Output the [X, Y] coordinate of the center of the cell containing the given text.  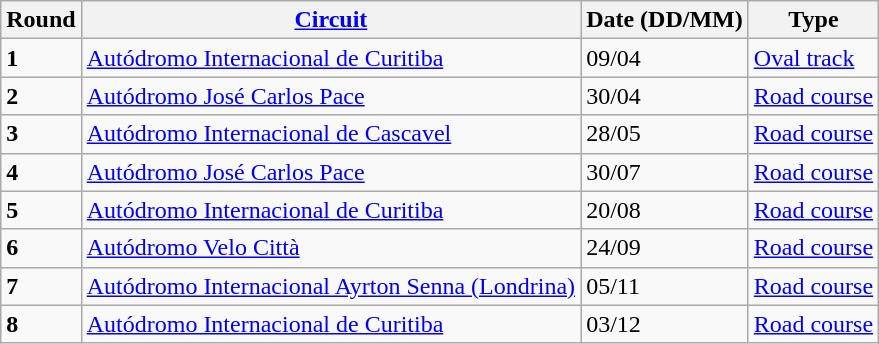
Type [813, 20]
Autódromo Internacional Ayrton Senna (Londrina) [330, 286]
Oval track [813, 58]
05/11 [665, 286]
Autódromo Velo Città [330, 248]
1 [41, 58]
8 [41, 324]
09/04 [665, 58]
28/05 [665, 134]
Autódromo Internacional de Cascavel [330, 134]
Date (DD/MM) [665, 20]
3 [41, 134]
24/09 [665, 248]
7 [41, 286]
03/12 [665, 324]
4 [41, 172]
30/04 [665, 96]
5 [41, 210]
2 [41, 96]
Circuit [330, 20]
Round [41, 20]
6 [41, 248]
20/08 [665, 210]
30/07 [665, 172]
